Extract the (X, Y) coordinate from the center of the cell holding the provided text.  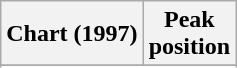
Chart (1997) (72, 34)
Peakposition (189, 34)
